Find where the given text appears and provide that cell's center as (x, y) coordinate. 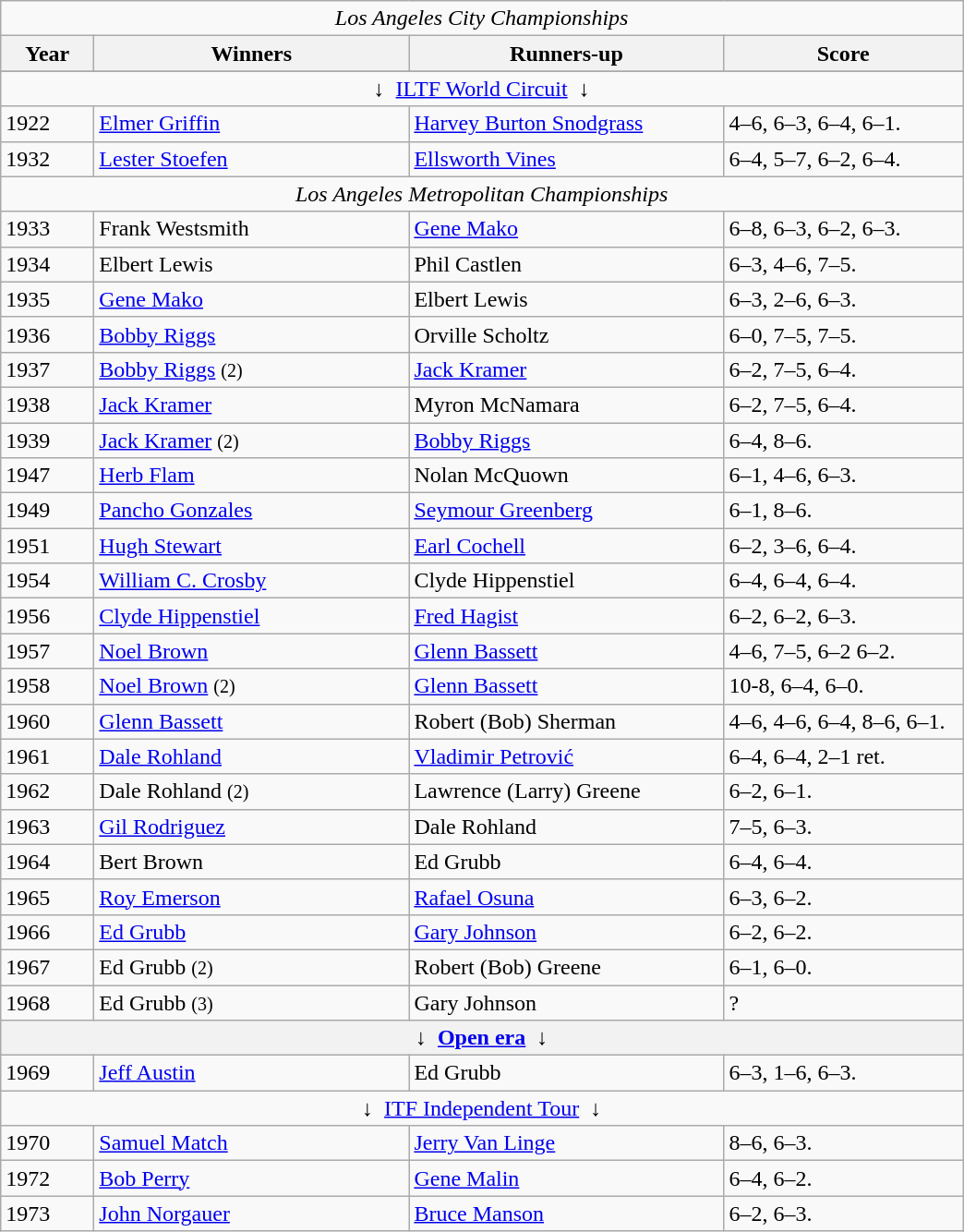
6–4, 8–6. (844, 441)
1938 (48, 405)
Elmer Griffin (251, 124)
Bruce Manson (567, 1214)
6–4, 5–7, 6–2, 6–4. (844, 159)
4–6, 7–5, 6–2 6–2. (844, 651)
1960 (48, 721)
Gene Malin (567, 1178)
6–3, 4–6, 7–5. (844, 264)
Ed Grubb (2) (251, 967)
Bobby Riggs (2) (251, 369)
1954 (48, 581)
Noel Brown (251, 651)
8–6, 6–3. (844, 1143)
Jerry Van Linge (567, 1143)
Dale Rohland (2) (251, 791)
6–2, 6–2. (844, 932)
Roy Emerson (251, 897)
William C. Crosby (251, 581)
1937 (48, 369)
1958 (48, 686)
6–8, 6–3, 6–2, 6–3. (844, 229)
↓ ITF Independent Tour ↓ (482, 1108)
6–1, 6–0. (844, 967)
1947 (48, 476)
John Norgauer (251, 1214)
1967 (48, 967)
Year (48, 54)
4–6, 4–6, 6–4, 8–6, 6–1. (844, 721)
↓ ILTF World Circuit ↓ (482, 89)
Phil Castlen (567, 264)
Earl Cochell (567, 546)
Los Angeles Metropolitan Championships (482, 194)
Ellsworth Vines (567, 159)
6–1, 8–6. (844, 511)
6–4, 6–4, 6–4. (844, 581)
1968 (48, 1002)
1934 (48, 264)
Bob Perry (251, 1178)
1965 (48, 897)
Winners (251, 54)
1963 (48, 827)
1966 (48, 932)
Lawrence (Larry) Greene (567, 791)
Seymour Greenberg (567, 511)
Myron McNamara (567, 405)
1962 (48, 791)
6–4, 6–4. (844, 862)
Jack Kramer (2) (251, 441)
Hugh Stewart (251, 546)
Robert (Bob) Sherman (567, 721)
Ed Grubb (3) (251, 1002)
Vladimir Petrović (567, 756)
6–2, 3–6, 6–4. (844, 546)
Harvey Burton Snodgrass (567, 124)
6–4, 6–4, 2–1 ret. (844, 756)
6–2, 6–3. (844, 1214)
Fred Hagist (567, 616)
1933 (48, 229)
1964 (48, 862)
1936 (48, 334)
6–1, 4–6, 6–3. (844, 476)
? (844, 1002)
Herb Flam (251, 476)
4–6, 6–3, 6–4, 6–1. (844, 124)
6–4, 6–2. (844, 1178)
1949 (48, 511)
Los Angeles City Championships (482, 18)
1951 (48, 546)
Lester Stoefen (251, 159)
6–3, 1–6, 6–3. (844, 1073)
Gil Rodriguez (251, 827)
10-8, 6–4, 6–0. (844, 686)
1939 (48, 441)
1922 (48, 124)
Score (844, 54)
Bert Brown (251, 862)
1972 (48, 1178)
6–2, 6–2, 6–3. (844, 616)
Noel Brown (2) (251, 686)
↓ Open era ↓ (482, 1038)
1969 (48, 1073)
1973 (48, 1214)
6–3, 6–2. (844, 897)
1957 (48, 651)
1932 (48, 159)
Orville Scholtz (567, 334)
Samuel Match (251, 1143)
1956 (48, 616)
6–2, 6–1. (844, 791)
Pancho Gonzales (251, 511)
7–5, 6–3. (844, 827)
Frank Westsmith (251, 229)
6–3, 2–6, 6–3. (844, 299)
6–0, 7–5, 7–5. (844, 334)
1970 (48, 1143)
Rafael Osuna (567, 897)
1935 (48, 299)
Jeff Austin (251, 1073)
Robert (Bob) Greene (567, 967)
Runners-up (567, 54)
1961 (48, 756)
Nolan McQuown (567, 476)
